Detect which cell encompasses the target text, then output its (x, y) center coordinate. 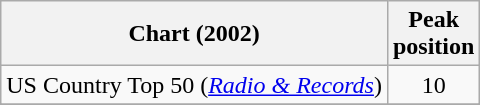
Chart (2002) (194, 34)
US Country Top 50 (Radio & Records) (194, 85)
Peakposition (433, 34)
10 (433, 85)
